Search for the cell housing the specified text and yield its (X, Y) center coordinate. 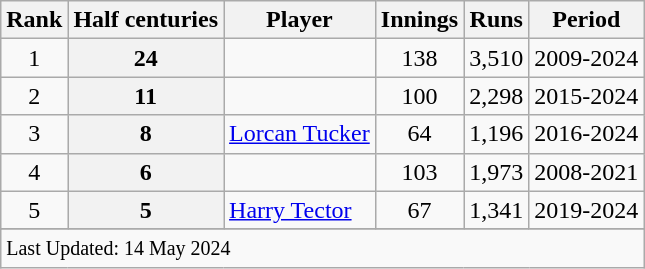
138 (419, 58)
2,298 (496, 96)
67 (419, 210)
103 (419, 172)
2019-2024 (586, 210)
Innings (419, 20)
6 (146, 172)
Lorcan Tucker (300, 134)
11 (146, 96)
Period (586, 20)
Runs (496, 20)
2015-2024 (586, 96)
Harry Tector (300, 210)
1 (34, 58)
24 (146, 58)
8 (146, 134)
1,341 (496, 210)
Last Updated: 14 May 2024 (322, 248)
2 (34, 96)
4 (34, 172)
1,196 (496, 134)
Player (300, 20)
2016-2024 (586, 134)
2008-2021 (586, 172)
3 (34, 134)
100 (419, 96)
Half centuries (146, 20)
64 (419, 134)
3,510 (496, 58)
Rank (34, 20)
2009-2024 (586, 58)
1,973 (496, 172)
